From the cell containing the given text, extract its center point as [X, Y] coordinate. 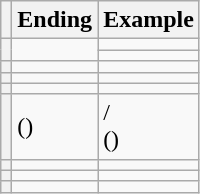
/() [149, 126]
() [55, 126]
Example [149, 20]
Ending [55, 20]
